Search for the cell housing the specified text and yield its (x, y) center coordinate. 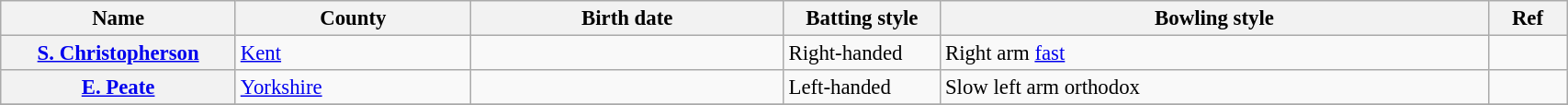
Kent (353, 53)
Left-handed (862, 87)
Right-handed (862, 53)
County (353, 18)
Yorkshire (353, 87)
Bowling style (1214, 18)
Batting style (862, 18)
E. Peate (118, 87)
Birth date (626, 18)
Name (118, 18)
Slow left arm orthodox (1214, 87)
S. Christopherson (118, 53)
Ref (1527, 18)
Right arm fast (1214, 53)
